Search for the cell housing the specified text and yield its [x, y] center coordinate. 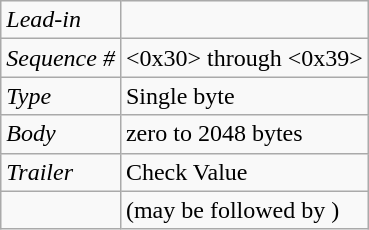
Sequence # [61, 58]
zero to 2048 bytes [244, 134]
Single byte [244, 96]
Body [61, 134]
<0x30> through <0x39> [244, 58]
(may be followed by ) [244, 210]
Type [61, 96]
Check Value [244, 172]
Trailer [61, 172]
Lead-in [61, 20]
